Find where the given text appears and provide that cell's center as [X, Y] coordinate. 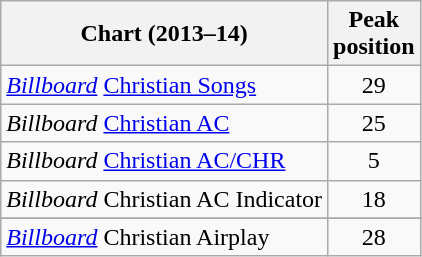
25 [374, 123]
28 [374, 237]
29 [374, 85]
Billboard Christian AC [164, 123]
Peakposition [374, 34]
Billboard Christian Songs [164, 85]
Billboard Christian AC Indicator [164, 199]
5 [374, 161]
18 [374, 199]
Chart (2013–14) [164, 34]
Billboard Christian AC/CHR [164, 161]
Billboard Christian Airplay [164, 237]
